Locate the cell with the specified text and output its [X, Y] center coordinate. 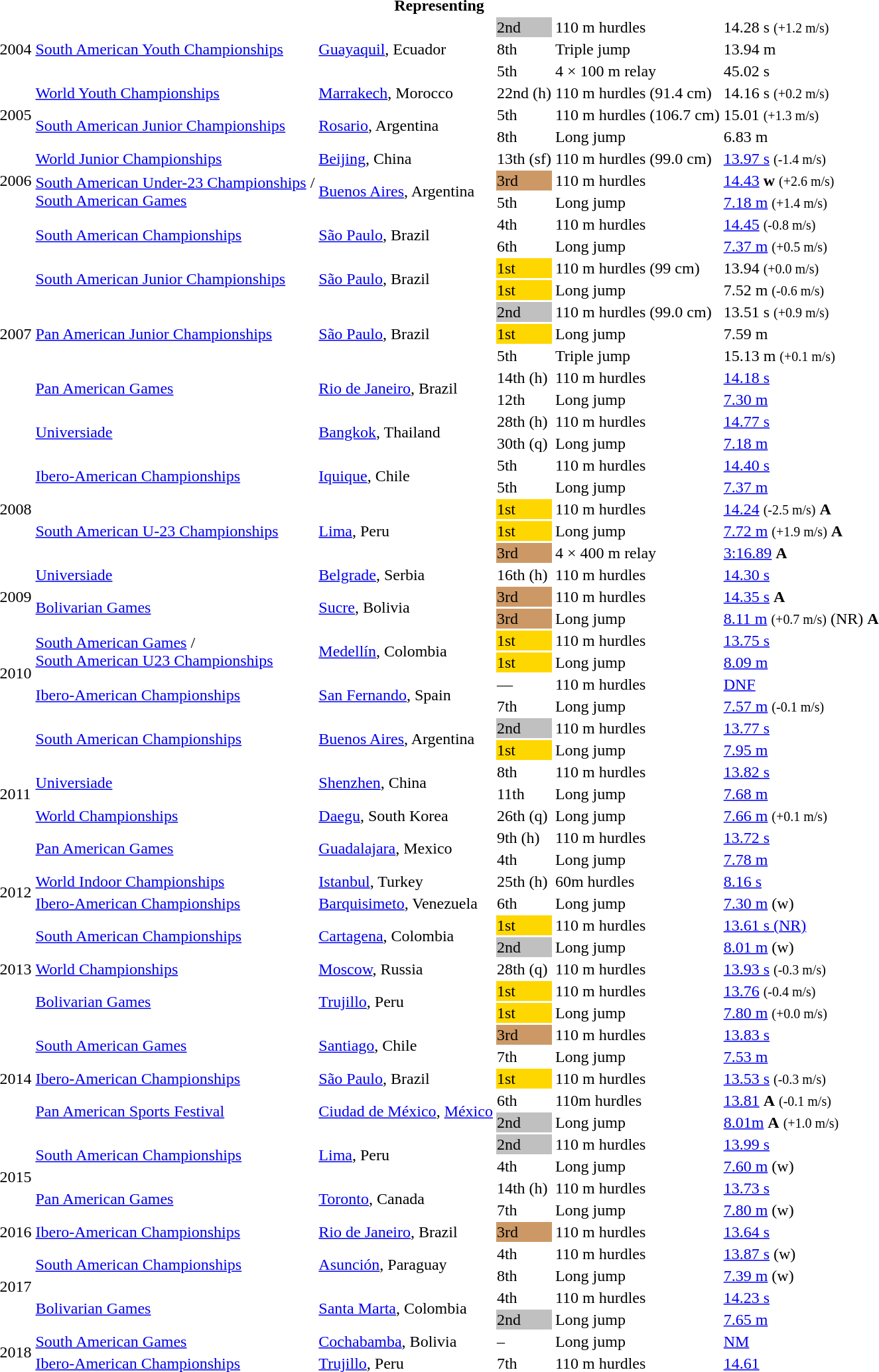
4 × 400 m relay [637, 553]
Iquique, Chile [406, 477]
9th (h) [524, 838]
28th (q) [524, 969]
Rosario, Argentina [406, 126]
Istanbul, Turkey [406, 881]
San Fernando, Spain [406, 696]
World Youth Championships [175, 93]
Moscow, Russia [406, 969]
Pan American Sports Festival [175, 1111]
Medellín, Colombia [406, 652]
Guayaquil, Ecuador [406, 49]
– [524, 1341]
12th [524, 400]
Toronto, Canada [406, 1199]
28th (h) [524, 421]
Beijing, China [406, 159]
South American Games /South American U23 Championships [175, 652]
110 m hurdles (99 cm) [637, 268]
110 m hurdles (106.7 cm) [637, 115]
Guadalajara, Mexico [406, 848]
Shenzhen, China [406, 783]
Cochabamba, Bolivia [406, 1341]
Bangkok, Thailand [406, 433]
Asunción, Paraguay [406, 1265]
South American U-23 Championships [175, 531]
World Indoor Championships [175, 881]
16th (h) [524, 575]
11th [524, 794]
26th (q) [524, 816]
110 m hurdles (91.4 cm) [637, 93]
— [524, 684]
25th (h) [524, 881]
Santa Marta, Colombia [406, 1309]
Trujillo, Peru [406, 1002]
Sucre, Bolivia [406, 608]
110m hurdles [637, 1101]
22nd (h) [524, 93]
World Junior Championships [175, 159]
Marrakech, Morocco [406, 93]
13th (sf) [524, 159]
4 × 100 m relay [637, 71]
30th (q) [524, 443]
60m hurdles [637, 881]
Barquisimeto, Venezuela [406, 903]
South American Youth Championships [175, 49]
Santiago, Chile [406, 1046]
Pan American Junior Championships [175, 334]
Cartagena, Colombia [406, 936]
Daegu, South Korea [406, 816]
South American Under-23 Championships / South American Games [175, 191]
Belgrade, Serbia [406, 575]
Ciudad de México, México [406, 1111]
